Output the (x, y) coordinate of the center of the cell containing the given text.  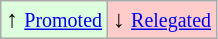
↓ Relegated (162, 20)
↑ Promoted (54, 20)
